Pinpoint the cell where the given text exists, returning its [x, y] midpoint coordinate. 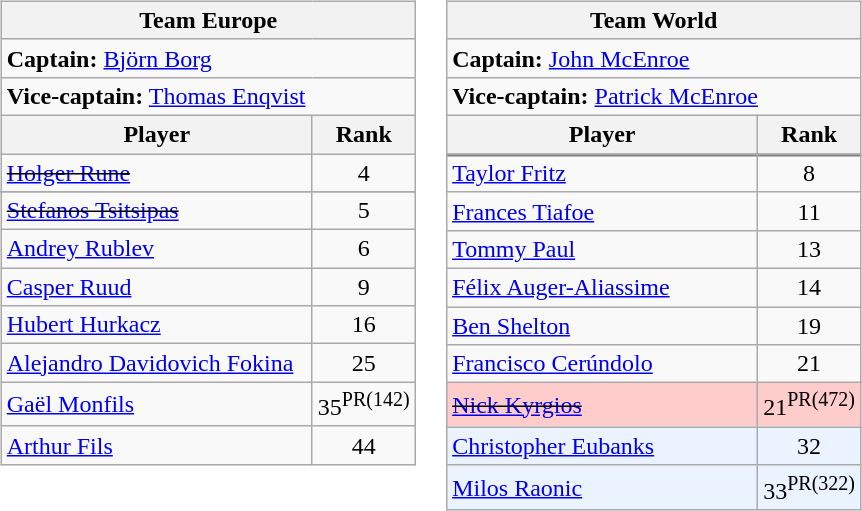
14 [810, 287]
Félix Auger-Aliassime [602, 287]
Vice-captain: Patrick McEnroe [654, 96]
33PR(322) [810, 488]
21PR(472) [810, 406]
Captain: John McEnroe [654, 58]
Team Europe [208, 20]
Frances Tiafoe [602, 211]
9 [364, 287]
Hubert Hurkacz [156, 325]
25 [364, 363]
Taylor Fritz [602, 173]
Vice-captain: Thomas Enqvist [208, 96]
Milos Raonic [602, 488]
Casper Ruud [156, 287]
Andrey Rublev [156, 249]
Alejandro Davidovich Fokina [156, 363]
Captain: Björn Borg [208, 58]
21 [810, 364]
5 [364, 211]
Francisco Cerúndolo [602, 364]
Christopher Eubanks [602, 446]
Ben Shelton [602, 325]
Arthur Fils [156, 445]
6 [364, 249]
44 [364, 445]
32 [810, 446]
Nick Kyrgios [602, 406]
Holger Rune [156, 173]
Stefanos Tsitsipas [156, 211]
4 [364, 173]
Tommy Paul [602, 249]
Team World [654, 20]
35PR(142) [364, 404]
13 [810, 249]
16 [364, 325]
Gaël Monfils [156, 404]
19 [810, 325]
11 [810, 211]
8 [810, 173]
